Identify which cell holds the provided text, then report its (X, Y) central coordinate. 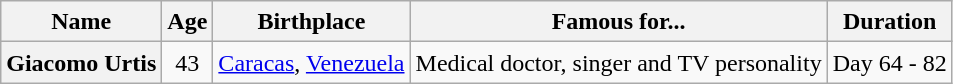
Day 64 - 82 (890, 62)
Name (82, 22)
Medical doctor, singer and TV personality (618, 62)
Duration (890, 22)
Famous for... (618, 22)
Birthplace (312, 22)
Giacomo Urtis (82, 62)
Caracas, Venezuela (312, 62)
Age (188, 22)
43 (188, 62)
